Detect which cell encompasses the target text, then output its (X, Y) center coordinate. 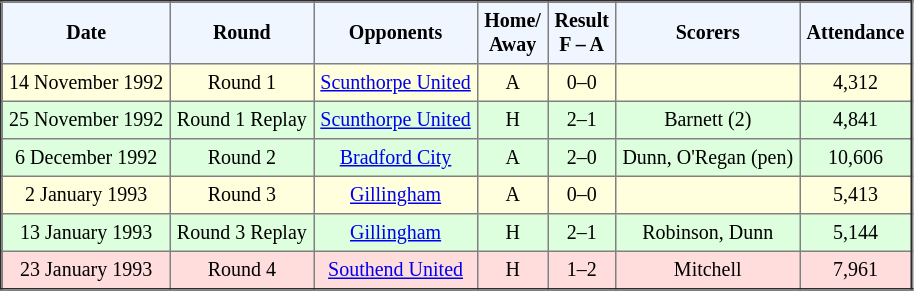
Attendance (856, 33)
Round 1 (242, 83)
Scorers (708, 33)
Round 3 Replay (242, 233)
2–0 (582, 158)
Opponents (396, 33)
14 November 1992 (86, 83)
6 December 1992 (86, 158)
Round (242, 33)
Round 4 (242, 270)
Barnett (2) (708, 120)
Bradford City (396, 158)
Round 1 Replay (242, 120)
Home/Away (513, 33)
7,961 (856, 270)
23 January 1993 (86, 270)
Southend United (396, 270)
4,841 (856, 120)
5,413 (856, 195)
Mitchell (708, 270)
Round 3 (242, 195)
13 January 1993 (86, 233)
Dunn, O'Regan (pen) (708, 158)
5,144 (856, 233)
2 January 1993 (86, 195)
10,606 (856, 158)
ResultF – A (582, 33)
25 November 1992 (86, 120)
Date (86, 33)
4,312 (856, 83)
1–2 (582, 270)
Round 2 (242, 158)
Robinson, Dunn (708, 233)
